Extract the [x, y] coordinate from the center of the cell holding the provided text.  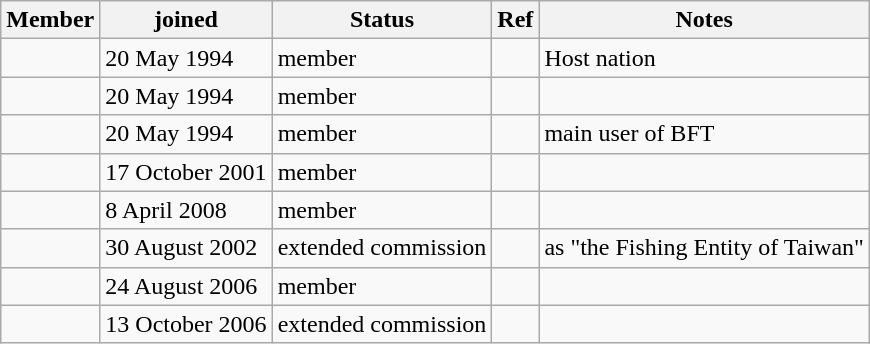
joined [186, 20]
30 August 2002 [186, 248]
24 August 2006 [186, 286]
17 October 2001 [186, 172]
Ref [516, 20]
Member [50, 20]
Status [382, 20]
8 April 2008 [186, 210]
as "the Fishing Entity of Taiwan" [704, 248]
13 October 2006 [186, 324]
Notes [704, 20]
Host nation [704, 58]
main user of BFT [704, 134]
